Identify which cell holds the provided text, then report its (X, Y) central coordinate. 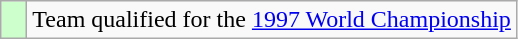
Team qualified for the 1997 World Championship (272, 20)
